Return the (X, Y) coordinate for the center point of the cell that contains the specified text.  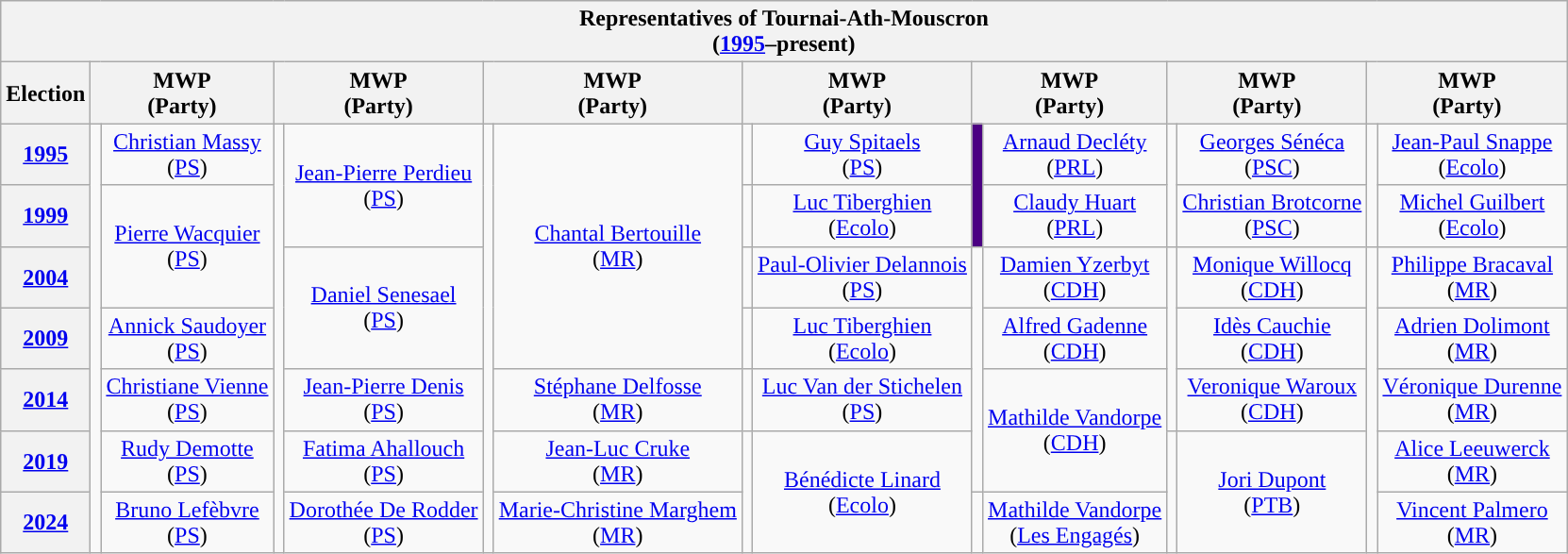
Fatima Ahallouch(PS) (383, 461)
Chantal Bertouille(MR) (617, 246)
Jean-Luc Cruke(MR) (617, 461)
Veronique Waroux(CDH) (1272, 400)
Guy Spitaels(PS) (862, 155)
Paul-Olivier Delannois(PS) (862, 277)
Jori Dupont(PTB) (1272, 492)
Damien Yzerbyt(CDH) (1076, 277)
Jean-Pierre Denis(PS) (383, 400)
Luc Van der Stichelen(PS) (862, 400)
Mathilde Vandorpe(Les Engagés) (1076, 523)
Bénédicte Linard(Ecolo) (862, 492)
2014 (45, 400)
Alice Leeuwerck(MR) (1472, 461)
Alfred Gadenne(CDH) (1076, 338)
Christian Massy(PS) (187, 155)
Stéphane Delfosse(MR) (617, 400)
2024 (45, 523)
Jean-Paul Snappe(Ecolo) (1472, 155)
Annick Saudoyer(PS) (187, 338)
Rudy Demotte(PS) (187, 461)
Pierre Wacquier(PS) (187, 246)
Christiane Vienne(PS) (187, 400)
Bruno Lefèbvre(PS) (187, 523)
Dorothée De Rodder(PS) (383, 523)
Claudy Huart(PRL) (1076, 215)
Véronique Durenne(MR) (1472, 400)
Christian Brotcorne(PSC) (1272, 215)
Idès Cauchie(CDH) (1272, 338)
Mathilde Vandorpe(CDH) (1076, 430)
Election (45, 92)
2004 (45, 277)
Michel Guilbert(Ecolo) (1472, 215)
1999 (45, 215)
Arnaud Decléty(PRL) (1076, 155)
Daniel Senesael(PS) (383, 308)
Vincent Palmero(MR) (1472, 523)
Monique Willocq(CDH) (1272, 277)
Adrien Dolimont(MR) (1472, 338)
Georges Sénéca(PSC) (1272, 155)
2019 (45, 461)
Philippe Bracaval(MR) (1472, 277)
Marie-Christine Marghem(MR) (617, 523)
2009 (45, 338)
Jean-Pierre Perdieu(PS) (383, 185)
Representatives of Tournai-Ath-Mouscron(1995–present) (784, 32)
1995 (45, 155)
